Provide the [x, y] coordinate of the cell's center where the given text is located.  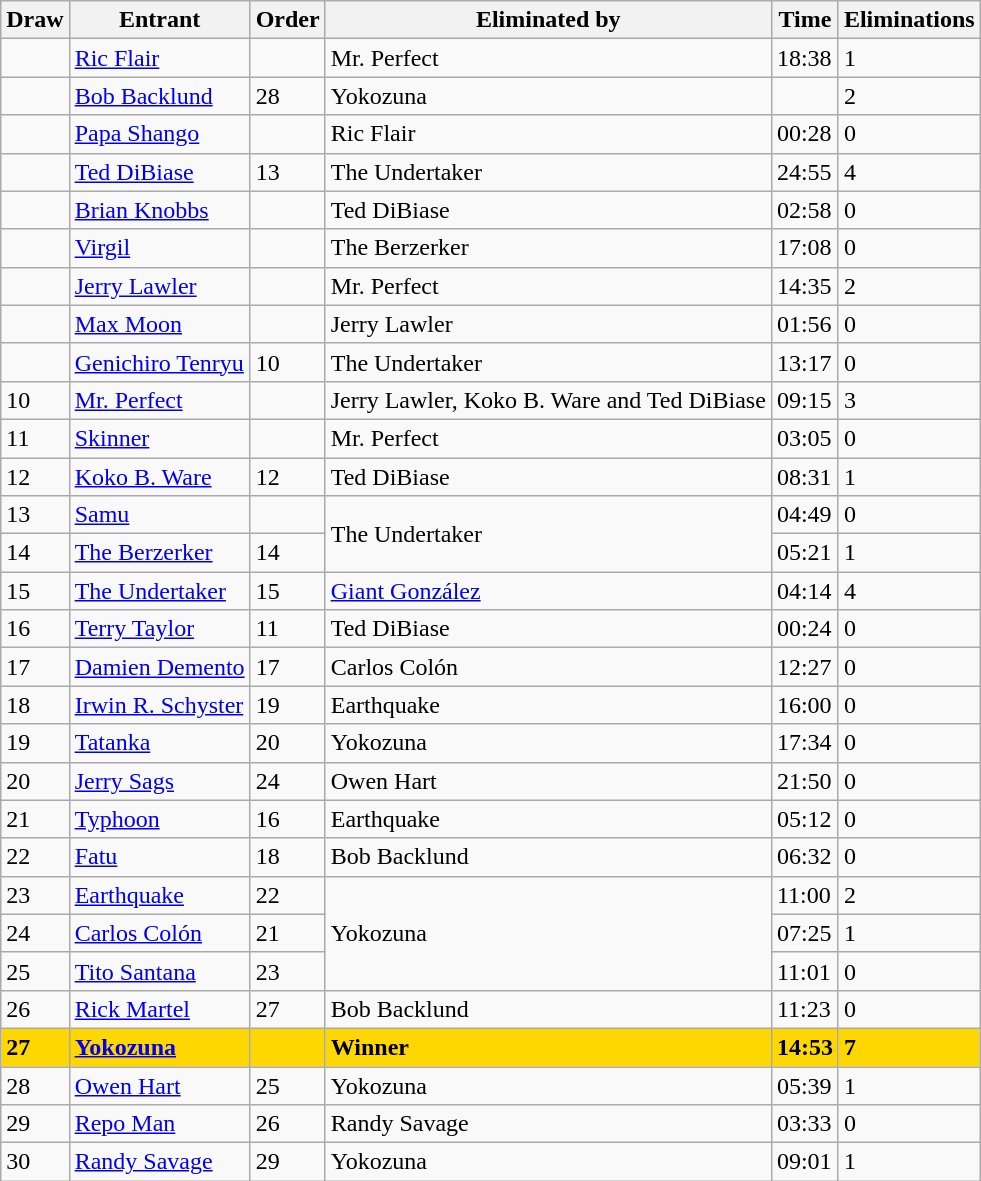
06:32 [804, 857]
Typhoon [160, 819]
Papa Shango [160, 134]
Time [804, 20]
3 [909, 400]
Max Moon [160, 324]
18:38 [804, 58]
Terry Taylor [160, 629]
05:12 [804, 819]
09:01 [804, 1162]
Genichiro Tenryu [160, 362]
Skinner [160, 438]
17:08 [804, 248]
Rick Martel [160, 1009]
Tito Santana [160, 971]
16:00 [804, 705]
Jerry Lawler, Koko B. Ware and Ted DiBiase [548, 400]
11:00 [804, 895]
05:21 [804, 553]
Eliminated by [548, 20]
11:23 [804, 1009]
Tatanka [160, 743]
03:05 [804, 438]
13:17 [804, 362]
Winner [548, 1047]
30 [35, 1162]
Koko B. Ware [160, 477]
Damien Demento [160, 667]
Draw [35, 20]
14:35 [804, 286]
21:50 [804, 781]
Fatu [160, 857]
24:55 [804, 172]
Jerry Sags [160, 781]
00:28 [804, 134]
Giant González [548, 591]
Irwin R. Schyster [160, 705]
Entrant [160, 20]
Brian Knobbs [160, 210]
Repo Man [160, 1124]
00:24 [804, 629]
17:34 [804, 743]
Virgil [160, 248]
14:53 [804, 1047]
05:39 [804, 1085]
04:14 [804, 591]
11:01 [804, 971]
Order [288, 20]
7 [909, 1047]
03:33 [804, 1124]
09:15 [804, 400]
01:56 [804, 324]
07:25 [804, 933]
Samu [160, 515]
04:49 [804, 515]
12:27 [804, 667]
08:31 [804, 477]
Eliminations [909, 20]
02:58 [804, 210]
